Find where the given text appears and provide that cell's center as (x, y) coordinate. 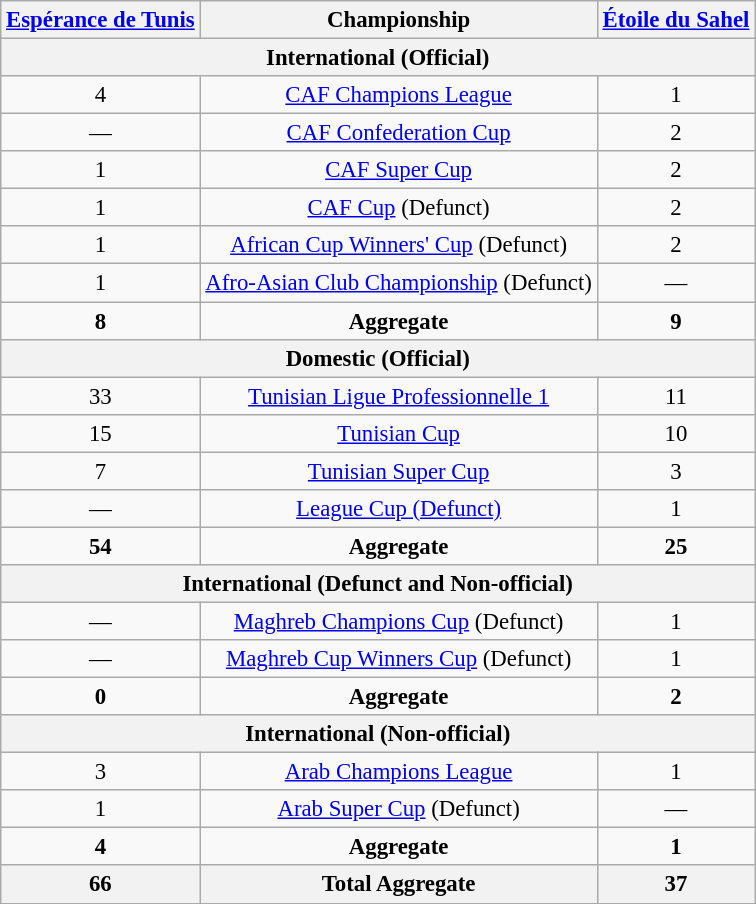
Espérance de Tunis (100, 20)
25 (676, 546)
Tunisian Cup (398, 433)
CAF Confederation Cup (398, 133)
CAF Champions League (398, 95)
League Cup (Defunct) (398, 509)
International (Official) (378, 58)
International (Non-official) (378, 734)
African Cup Winners' Cup (Defunct) (398, 245)
10 (676, 433)
37 (676, 885)
Arab Champions League (398, 772)
Maghreb Cup Winners Cup (Defunct) (398, 659)
Afro-Asian Club Championship (Defunct) (398, 283)
Maghreb Champions Cup (Defunct) (398, 621)
CAF Super Cup (398, 170)
15 (100, 433)
CAF Cup (Defunct) (398, 208)
54 (100, 546)
7 (100, 471)
International (Defunct and Non-official) (378, 584)
Tunisian Super Cup (398, 471)
Étoile du Sahel (676, 20)
Tunisian Ligue Professionnelle 1 (398, 396)
11 (676, 396)
Domestic (Official) (378, 358)
66 (100, 885)
33 (100, 396)
0 (100, 697)
8 (100, 321)
9 (676, 321)
Arab Super Cup (Defunct) (398, 809)
Total Aggregate (398, 885)
Championship (398, 20)
